Output the [x, y] coordinate of the center of the cell containing the given text.  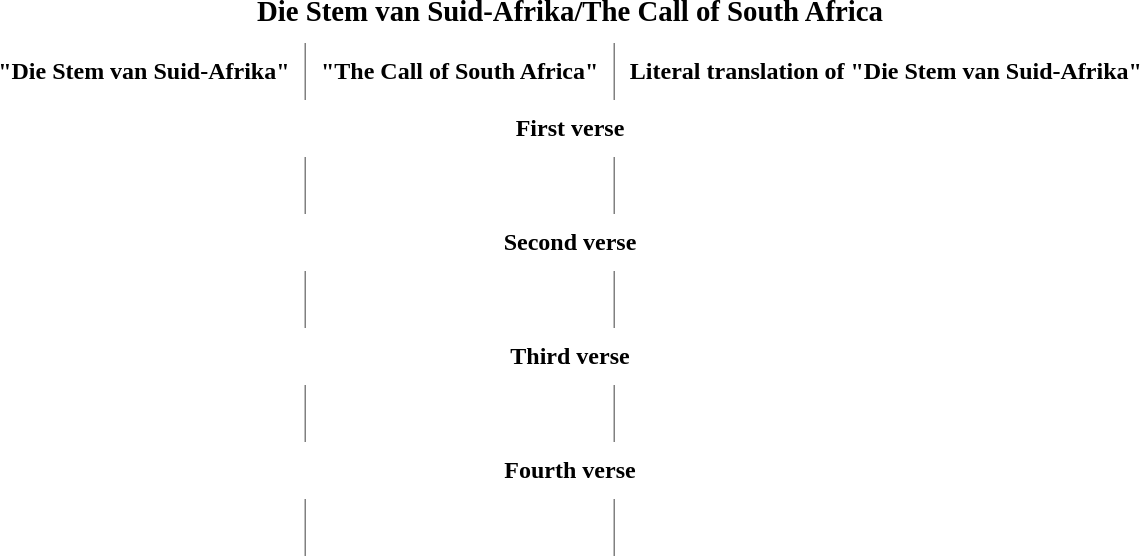
"The Call of South Africa" [460, 72]
